From the cell containing the given text, extract its center point as [X, Y] coordinate. 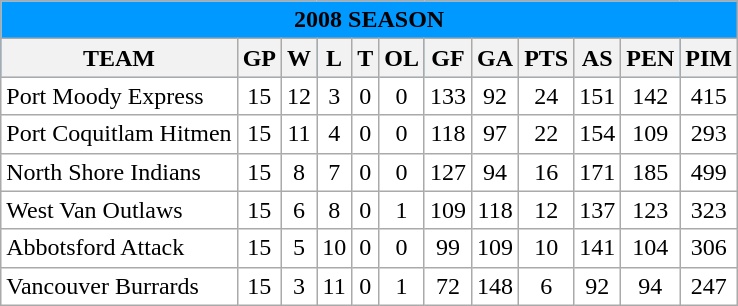
151 [598, 96]
Port Coquitlam Hitmen [119, 134]
16 [546, 172]
West Van Outlaws [119, 210]
PIM [709, 58]
293 [709, 134]
GF [448, 58]
7 [334, 172]
99 [448, 248]
L [334, 58]
154 [598, 134]
North Shore Indians [119, 172]
185 [650, 172]
104 [650, 248]
T [366, 58]
OL [402, 58]
22 [546, 134]
GA [496, 58]
133 [448, 96]
142 [650, 96]
PEN [650, 58]
97 [496, 134]
PTS [546, 58]
323 [709, 210]
W [300, 58]
Vancouver Burrards [119, 286]
Port Moody Express [119, 96]
72 [448, 286]
141 [598, 248]
TEAM [119, 58]
AS [598, 58]
127 [448, 172]
306 [709, 248]
Abbotsford Attack [119, 248]
148 [496, 286]
137 [598, 210]
5 [300, 248]
171 [598, 172]
24 [546, 96]
415 [709, 96]
123 [650, 210]
2008 SEASON [370, 20]
GP [259, 58]
4 [334, 134]
499 [709, 172]
247 [709, 286]
